Extract the [x, y] coordinate from the center of the cell holding the provided text.  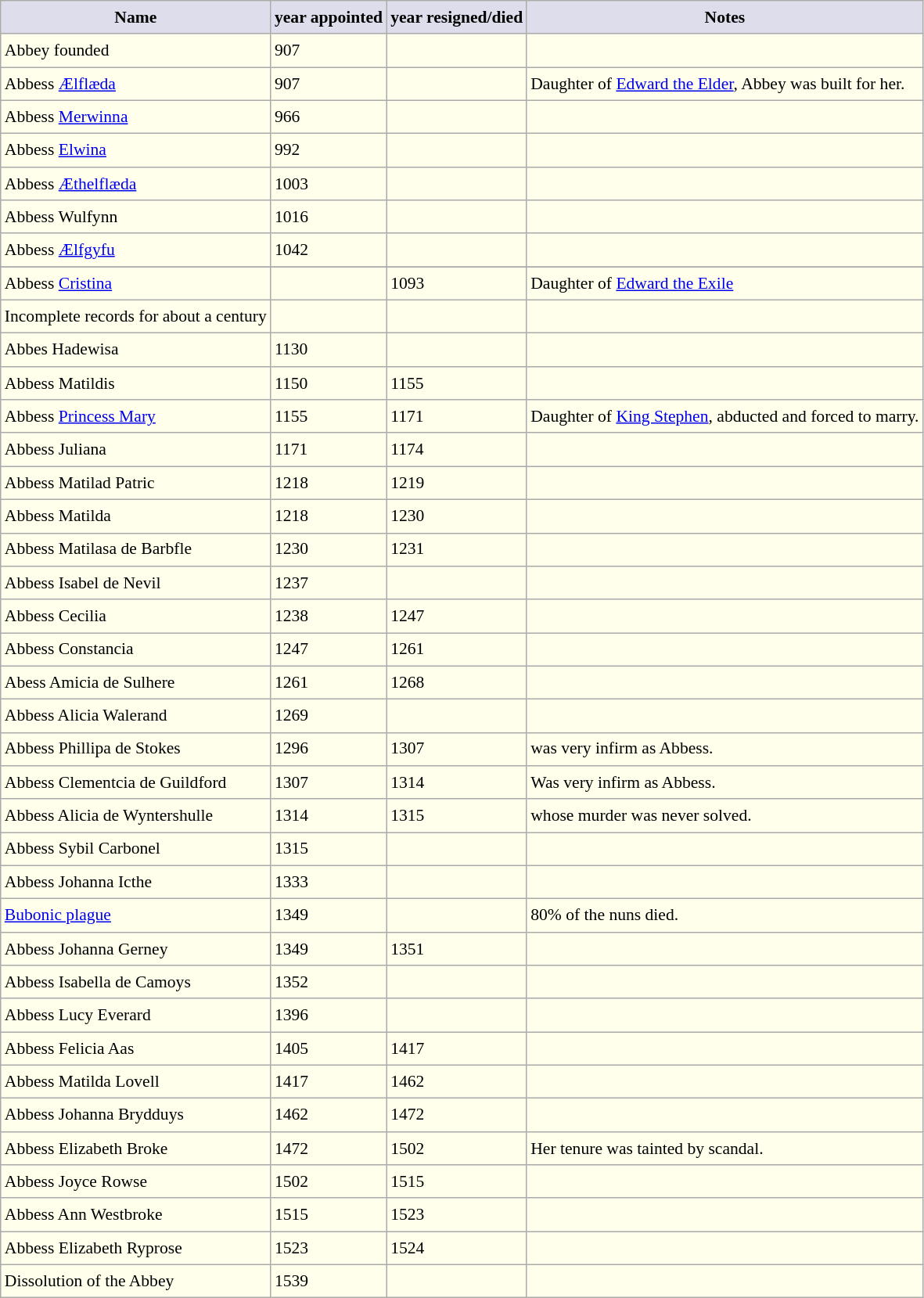
Abbess Clementcia de Guildford [136, 782]
Abbess Matildis [136, 383]
Abbess Cristina [136, 283]
Abbess Isabella de Camoys [136, 983]
1042 [329, 250]
Her tenure was tainted by scandal. [724, 1149]
Abbess Matilasa de Barbfle [136, 549]
Bubonic plague [136, 915]
1093 [457, 283]
Abbess Alicia de Wyntershulle [136, 817]
80% of the nuns died. [724, 915]
Abbess Lucy Everard [136, 1016]
Abbess Ann Westbroke [136, 1216]
1016 [329, 218]
1150 [329, 383]
Abbess Cecilia [136, 617]
year appointed [329, 17]
Abbess Matilad Patric [136, 484]
Abbess Æthelflæda [136, 185]
Abbess Joyce Rowse [136, 1181]
1524 [457, 1249]
1219 [457, 484]
Abbess Matilda Lovell [136, 1083]
Abbess Johanna Gerney [136, 950]
1333 [329, 883]
Name [136, 17]
Abess Amicia de Sulhere [136, 682]
Abbess Ælflæda [136, 84]
Was very infirm as Abbess. [724, 782]
Abbess Wulfynn [136, 218]
Daughter of King Stephen, abducted and forced to marry. [724, 416]
Daughter of Edward the Exile [724, 283]
1003 [329, 185]
966 [329, 117]
1237 [329, 584]
Abbey founded [136, 52]
Abbess Princess Mary [136, 416]
1130 [329, 351]
was very infirm as Abbess. [724, 750]
992 [329, 150]
Abbess Merwinna [136, 117]
1231 [457, 549]
Abbess Elwina [136, 150]
Abbess Johanna Icthe [136, 883]
Abbess Constancia [136, 649]
Abbess Juliana [136, 451]
Abbess Elizabeth Broke [136, 1149]
1396 [329, 1016]
1296 [329, 750]
1351 [457, 950]
Abbes Hadewisa [136, 351]
1174 [457, 451]
Daughter of Edward the Elder, Abbey was built for her. [724, 84]
Abbess Felicia Aas [136, 1048]
Abbess Elizabeth Ryprose [136, 1249]
1405 [329, 1048]
1269 [329, 717]
Incomplete records for about a century [136, 318]
Abbess Isabel de Nevil [136, 584]
Abbess Alicia Walerand [136, 717]
Notes [724, 17]
1238 [329, 617]
Abbess Ælfgyfu [136, 250]
whose murder was never solved. [724, 817]
1352 [329, 983]
1268 [457, 682]
Abbess Phillipa de Stokes [136, 750]
Abbess Matilda [136, 516]
Abbess Johanna Brydduys [136, 1116]
Abbess Sybil Carbonel [136, 850]
year resigned/died [457, 17]
